Find where the given text appears and provide that cell's center as [X, Y] coordinate. 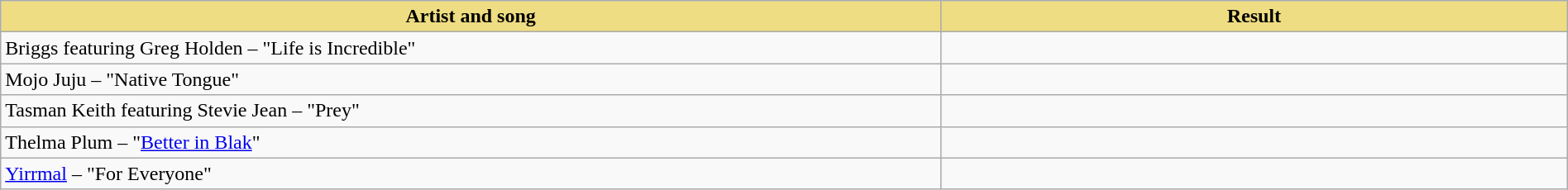
Mojo Juju – "Native Tongue" [471, 79]
Result [1254, 17]
Yirrmal – "For Everyone" [471, 173]
Thelma Plum – "Better in Blak" [471, 142]
Tasman Keith featuring Stevie Jean – "Prey" [471, 111]
Artist and song [471, 17]
Briggs featuring Greg Holden – "Life is Incredible" [471, 48]
